Detect which cell encompasses the target text, then output its (X, Y) center coordinate. 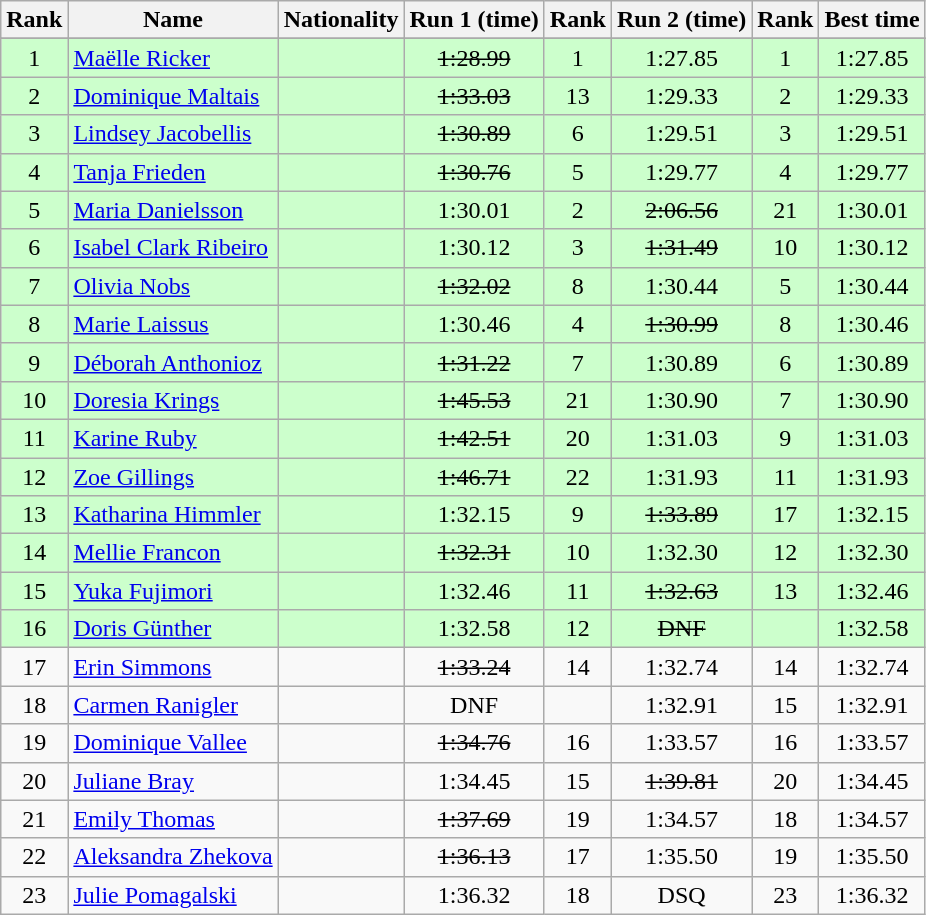
Zoe Gillings (173, 477)
Maria Danielsson (173, 210)
1:30.99 (681, 324)
1:32.31 (474, 553)
Doris Günther (173, 629)
1:33.03 (474, 96)
Déborah Anthonioz (173, 362)
Best time (872, 20)
1:31.22 (474, 362)
1:31.49 (681, 248)
Run 2 (time) (681, 20)
1:42.51 (474, 438)
Mellie Francon (173, 553)
Dominique Maltais (173, 96)
1:46.71 (474, 477)
Carmen Ranigler (173, 705)
Name (173, 20)
1:33.89 (681, 515)
Lindsey Jacobellis (173, 134)
Emily Thomas (173, 819)
Nationality (341, 20)
1:30.76 (474, 172)
1:32.63 (681, 591)
Katharina Himmler (173, 515)
Doresia Krings (173, 400)
1:32.02 (474, 286)
1:34.76 (474, 743)
Aleksandra Zhekova (173, 857)
Run 1 (time) (474, 20)
Yuka Fujimori (173, 591)
2:06.56 (681, 210)
Tanja Frieden (173, 172)
Erin Simmons (173, 667)
Julie Pomagalski (173, 895)
Isabel Clark Ribeiro (173, 248)
1:37.69 (474, 819)
Dominique Vallee (173, 743)
DSQ (681, 895)
1:28.99 (474, 58)
Marie Laissus (173, 324)
Juliane Bray (173, 781)
Karine Ruby (173, 438)
1:45.53 (474, 400)
Olivia Nobs (173, 286)
1:33.24 (474, 667)
Maëlle Ricker (173, 58)
1:36.13 (474, 857)
1:39.81 (681, 781)
